Find where the given text appears and provide that cell's center as (X, Y) coordinate. 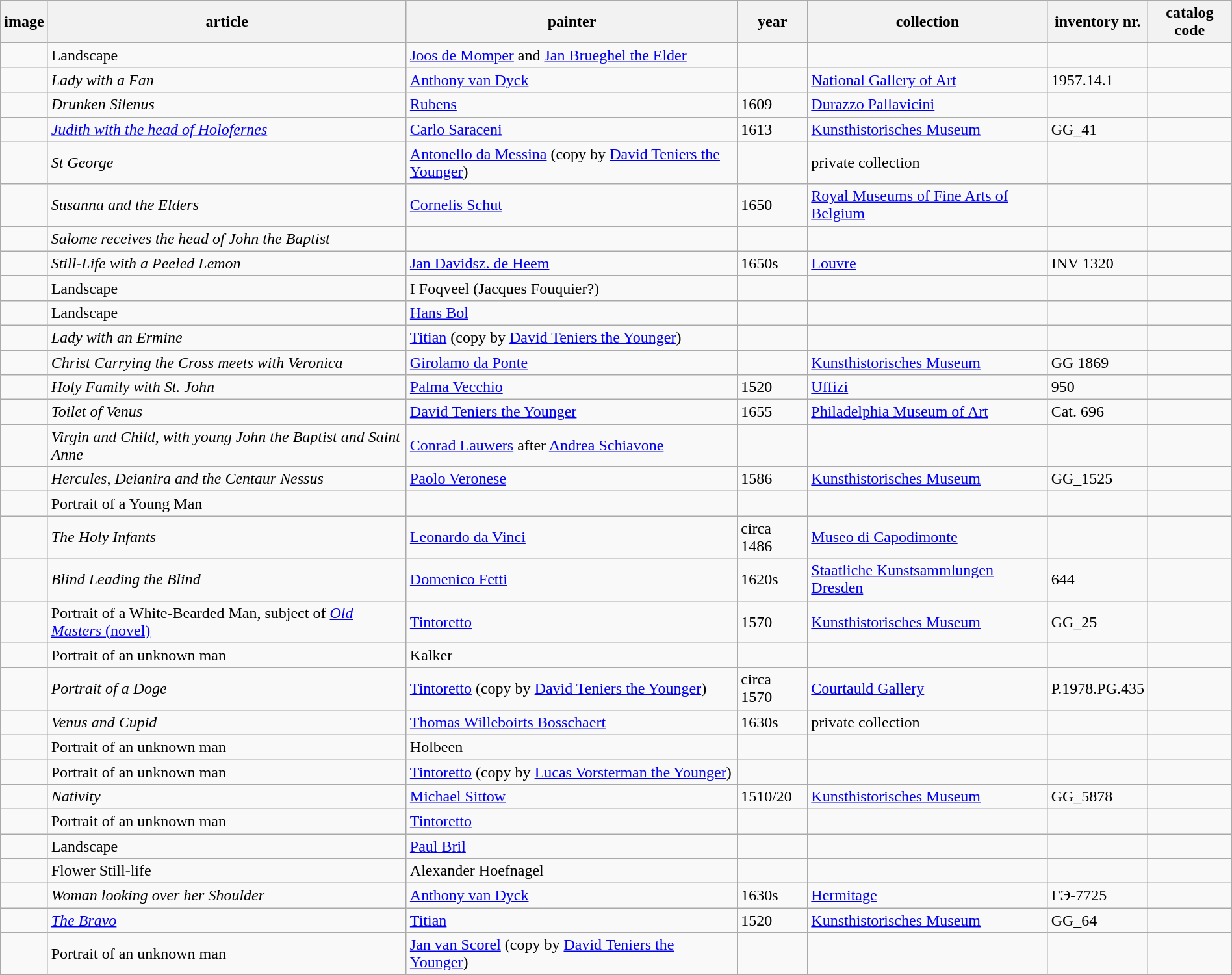
Holy Family with St. John (227, 387)
The Holy Infants (227, 537)
Venus and Cupid (227, 722)
Rubens (572, 105)
inventory nr. (1097, 22)
circa 1486 (773, 537)
Hermitage (928, 896)
Domenico Fetti (572, 580)
1570 (773, 621)
David Teniers the Younger (572, 412)
Palma Vecchio (572, 387)
article (227, 22)
Thomas Willeboirts Bosschaert (572, 722)
Flower Still-life (227, 871)
St George (227, 162)
Tintoretto (copy by Lucas Vorsterman the Younger) (572, 772)
Susanna and the Elders (227, 205)
Tintoretto (copy by David Teniers the Younger) (572, 689)
Portrait of a White-Bearded Man, subject of Old Masters (novel) (227, 621)
1655 (773, 412)
Philadelphia Museum of Art (928, 412)
Holbeen (572, 747)
I Foqveel (Jacques Fouquier?) (572, 288)
Titian (572, 920)
GG_5878 (1097, 796)
Portrait of a Doge (227, 689)
Titian (copy by David Teniers the Younger) (572, 337)
Hans Bol (572, 313)
circa 1570 (773, 689)
Staatliche Kunstsammlungen Dresden (928, 580)
P.1978.PG.435 (1097, 689)
Drunken Silenus (227, 105)
1957.14.1 (1097, 80)
painter (572, 22)
Paul Bril (572, 846)
Judith with the head of Holofernes (227, 129)
ГЭ-7725 (1097, 896)
GG_25 (1097, 621)
1586 (773, 479)
Durazzo Pallavicini (928, 105)
Girolamo da Ponte (572, 362)
Antonello da Messina (copy by David Teniers the Younger) (572, 162)
Lady with a Fan (227, 80)
Carlo Saraceni (572, 129)
Michael Sittow (572, 796)
1620s (773, 580)
Christ Carrying the Cross meets with Veronica (227, 362)
Lady with an Ermine (227, 337)
Blind Leading the Blind (227, 580)
catalog code (1190, 22)
The Bravo (227, 920)
Toilet of Venus (227, 412)
Conrad Lauwers after Andrea Schiavone (572, 446)
Cornelis Schut (572, 205)
Alexander Hoefnagel (572, 871)
year (773, 22)
1650s (773, 263)
Leonardo da Vinci (572, 537)
Virgin and Child, with young John the Baptist and Saint Anne (227, 446)
Cat. 696 (1097, 412)
1650 (773, 205)
Kalker (572, 655)
National Gallery of Art (928, 80)
1613 (773, 129)
Nativity (227, 796)
Museo di Capodimonte (928, 537)
Joos de Momper and Jan Brueghel the Elder (572, 55)
Royal Museums of Fine Arts of Belgium (928, 205)
Courtauld Gallery (928, 689)
Jan Davidsz. de Heem (572, 263)
Jan van Scorel (copy by David Teniers the Younger) (572, 954)
Louvre (928, 263)
collection (928, 22)
Paolo Veronese (572, 479)
Still-Life with a Peeled Lemon (227, 263)
1609 (773, 105)
Portrait of a Young Man (227, 504)
Salome receives the head of John the Baptist (227, 239)
INV 1320 (1097, 263)
GG_1525 (1097, 479)
Hercules, Deianira and the Centaur Nessus (227, 479)
GG 1869 (1097, 362)
950 (1097, 387)
GG_41 (1097, 129)
GG_64 (1097, 920)
Woman looking over her Shoulder (227, 896)
image (24, 22)
644 (1097, 580)
1510/20 (773, 796)
Uffizi (928, 387)
